For the text-containing cell, return its midpoint in [X, Y] coordinate format. 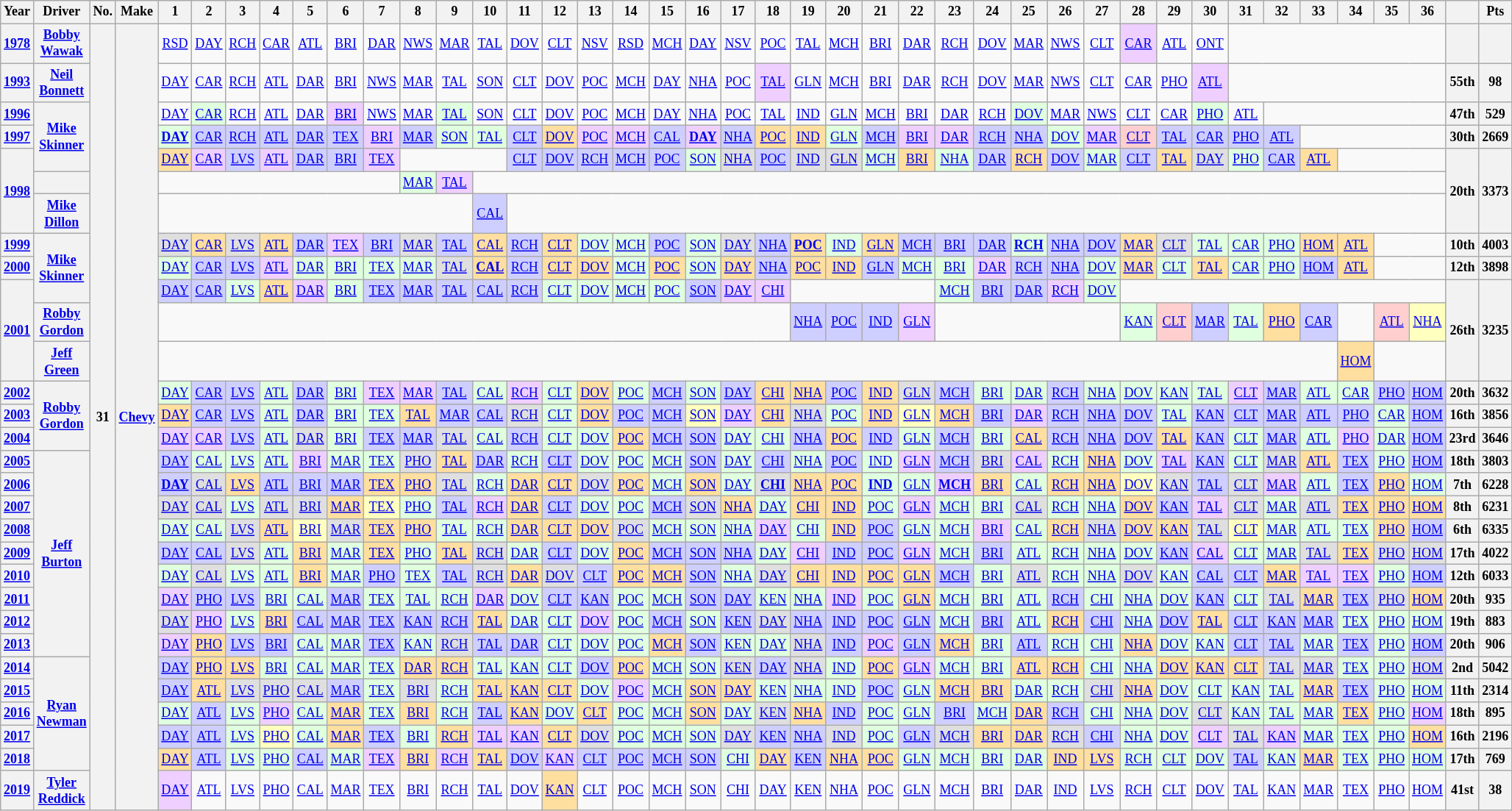
8 [418, 12]
Year [18, 12]
3803 [1496, 462]
55th [1462, 83]
2002 [18, 393]
Chevy [137, 417]
2004 [18, 438]
No. [103, 12]
16 [703, 12]
35 [1391, 12]
5 [310, 12]
14 [631, 12]
19 [808, 12]
Bobby Wawak [62, 43]
26th [1462, 331]
3898 [1496, 268]
2314 [1496, 691]
Mike Dillon [62, 214]
36 [1428, 12]
29 [1174, 12]
25 [1029, 12]
2015 [18, 691]
19th [1462, 622]
20 [844, 12]
Neil Bonnett [62, 83]
23 [955, 12]
4 [277, 12]
6335 [1496, 531]
11th [1462, 691]
935 [1496, 599]
6231 [1496, 507]
9 [454, 12]
24 [992, 12]
7th [1462, 484]
2000 [18, 268]
41st [1462, 790]
6th [1462, 531]
26 [1066, 12]
98 [1496, 83]
22 [917, 12]
ONT [1210, 43]
1 [175, 12]
Pts [1496, 12]
769 [1496, 759]
2006 [18, 484]
6033 [1496, 576]
15 [667, 12]
7 [382, 12]
2nd [1462, 668]
5042 [1496, 668]
21 [880, 12]
28 [1138, 12]
2007 [18, 507]
3 [243, 12]
529 [1496, 113]
Driver [62, 12]
6228 [1496, 484]
Make [137, 12]
3373 [1496, 191]
4003 [1496, 246]
Ryan Newman [62, 714]
Jeff Green [62, 362]
2196 [1496, 737]
8th [1462, 507]
2011 [18, 599]
3856 [1496, 416]
2013 [18, 644]
1997 [18, 137]
2669 [1496, 137]
2014 [18, 668]
47th [1462, 113]
30 [1210, 12]
33 [1318, 12]
1978 [18, 43]
2003 [18, 416]
2016 [18, 713]
2017 [18, 737]
27 [1102, 12]
3646 [1496, 438]
2012 [18, 622]
12 [560, 12]
Jeff Burton [62, 553]
1993 [18, 83]
30th [1462, 137]
2005 [18, 462]
34 [1356, 12]
2001 [18, 331]
883 [1496, 622]
3235 [1496, 331]
2009 [18, 553]
10 [490, 12]
2010 [18, 576]
2 [209, 12]
2019 [18, 790]
906 [1496, 644]
1998 [18, 191]
18 [773, 12]
32 [1282, 12]
10th [1462, 246]
11 [525, 12]
1996 [18, 113]
895 [1496, 713]
6 [346, 12]
Tyler Reddick [62, 790]
2008 [18, 531]
4022 [1496, 553]
2018 [18, 759]
13 [595, 12]
3632 [1496, 393]
17 [738, 12]
1999 [18, 246]
38 [1496, 790]
23rd [1462, 438]
